Find where the given text appears and provide that cell's center as (X, Y) coordinate. 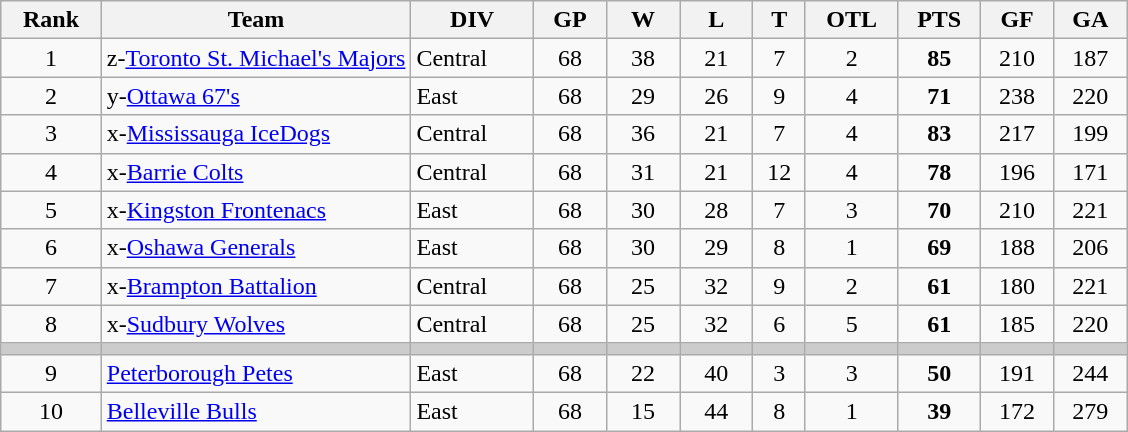
x-Kingston Frontenacs (256, 210)
172 (1016, 411)
188 (1016, 248)
279 (1090, 411)
28 (716, 210)
15 (642, 411)
39 (940, 411)
217 (1016, 134)
244 (1090, 373)
70 (940, 210)
z-Toronto St. Michael's Majors (256, 58)
Team (256, 20)
x-Brampton Battalion (256, 286)
GA (1090, 20)
x-Barrie Colts (256, 172)
PTS (940, 20)
44 (716, 411)
x-Mississauga IceDogs (256, 134)
22 (642, 373)
x-Sudbury Wolves (256, 324)
180 (1016, 286)
Rank (51, 20)
26 (716, 96)
206 (1090, 248)
Peterborough Petes (256, 373)
238 (1016, 96)
50 (940, 373)
78 (940, 172)
DIV (472, 20)
38 (642, 58)
31 (642, 172)
L (716, 20)
GP (570, 20)
T (780, 20)
85 (940, 58)
Belleville Bulls (256, 411)
171 (1090, 172)
71 (940, 96)
GF (1016, 20)
y-Ottawa 67's (256, 96)
12 (780, 172)
W (642, 20)
199 (1090, 134)
187 (1090, 58)
40 (716, 373)
83 (940, 134)
x-Oshawa Generals (256, 248)
191 (1016, 373)
36 (642, 134)
69 (940, 248)
OTL (852, 20)
196 (1016, 172)
10 (51, 411)
185 (1016, 324)
